Return the (x, y) coordinate for the center point of the cell that contains the specified text.  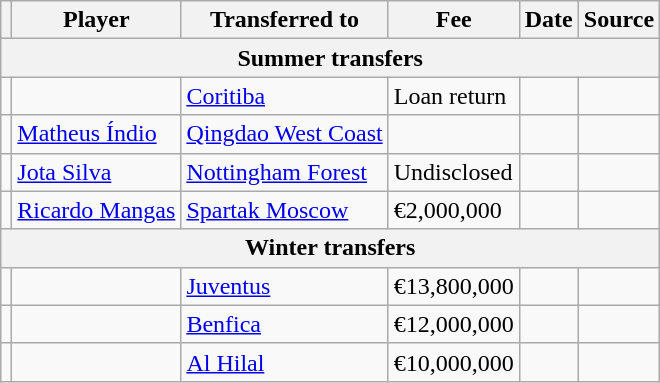
Al Hilal (284, 362)
Fee (454, 20)
Nottingham Forest (284, 172)
€10,000,000 (454, 362)
Player (96, 20)
Summer transfers (330, 58)
Juventus (284, 286)
€12,000,000 (454, 324)
Source (618, 20)
Date (548, 20)
Undisclosed (454, 172)
Matheus Índio (96, 134)
Loan return (454, 96)
€2,000,000 (454, 210)
Winter transfers (330, 248)
€13,800,000 (454, 286)
Jota Silva (96, 172)
Qingdao West Coast (284, 134)
Ricardo Mangas (96, 210)
Spartak Moscow (284, 210)
Benfica (284, 324)
Transferred to (284, 20)
Coritiba (284, 96)
